Identify which cell holds the provided text, then report its [X, Y] central coordinate. 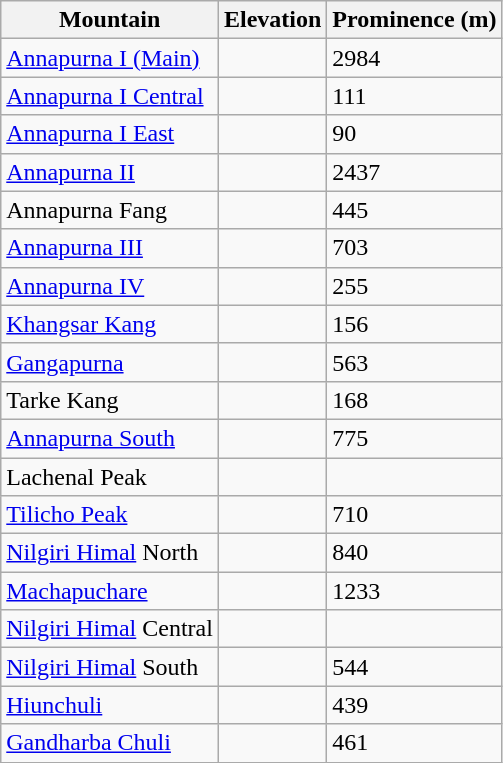
Annapurna III [110, 248]
Machapuchare [110, 591]
Annapurna I East [110, 134]
840 [414, 553]
Tilicho Peak [110, 515]
Annapurna II [110, 172]
Lachenal Peak [110, 477]
Prominence (m) [414, 20]
445 [414, 210]
2437 [414, 172]
Annapurna I Central [110, 96]
Hiunchuli [110, 705]
439 [414, 705]
Elevation [272, 20]
710 [414, 515]
Annapurna Fang [110, 210]
461 [414, 743]
156 [414, 324]
Annapurna I (Main) [110, 58]
Tarke Kang [110, 400]
Annapurna South [110, 438]
90 [414, 134]
703 [414, 248]
111 [414, 96]
775 [414, 438]
Nilgiri Himal North [110, 553]
Nilgiri Himal South [110, 667]
2984 [414, 58]
Gangapurna [110, 362]
168 [414, 400]
563 [414, 362]
Khangsar Kang [110, 324]
Nilgiri Himal Central [110, 629]
1233 [414, 591]
Gandharba Chuli [110, 743]
544 [414, 667]
255 [414, 286]
Annapurna IV [110, 286]
Mountain [110, 20]
